From the cell containing the given text, extract its center point as [X, Y] coordinate. 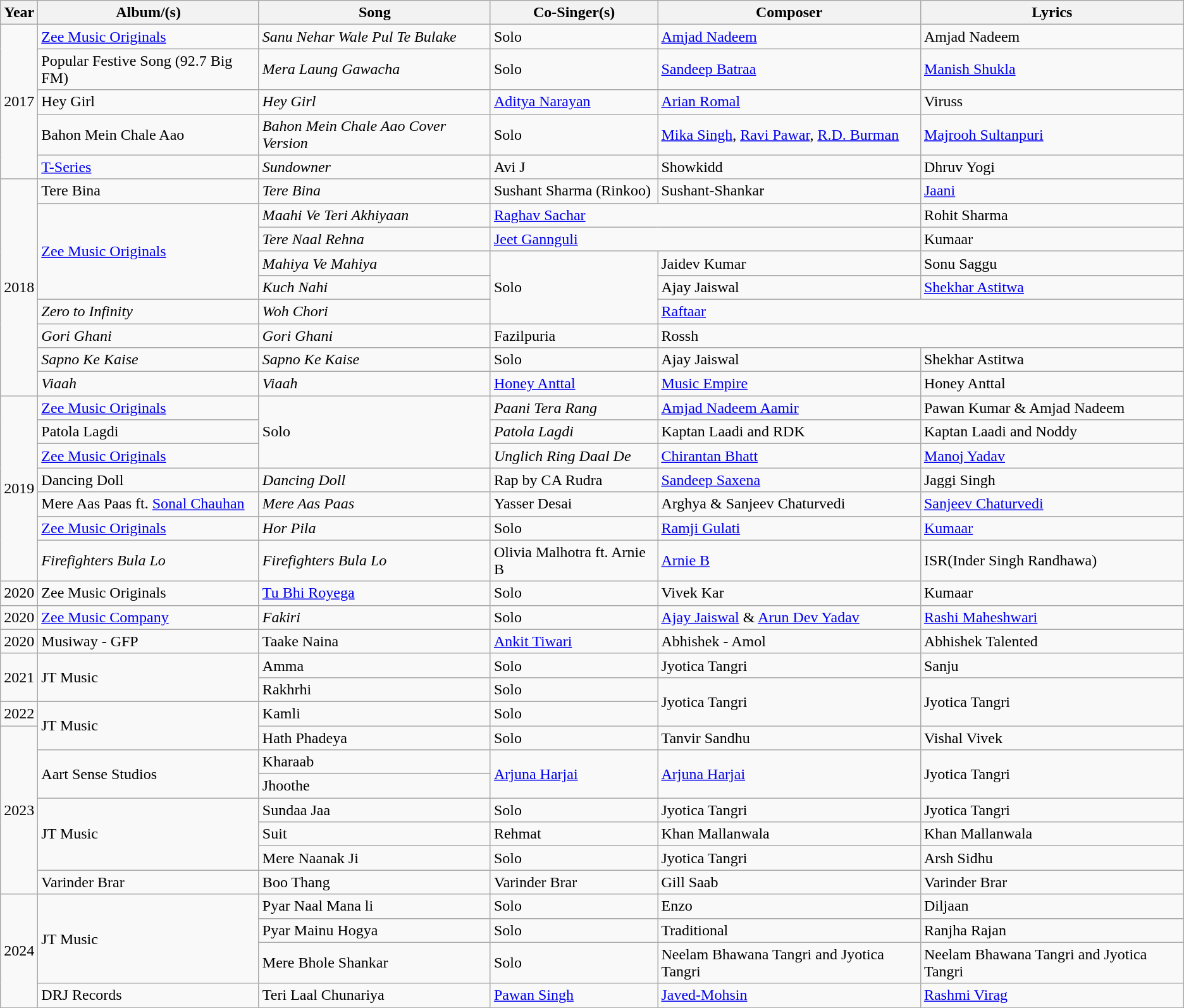
Arsh Sidhu [1052, 858]
Majrooh Sultanpuri [1052, 134]
Pyar Naal Mana li [374, 906]
2019 [19, 488]
Mera Laung Gawacha [374, 70]
Pawan Singh [574, 995]
Abhishek - Amol [789, 641]
Unglich Ring Daal De [574, 456]
Gill Saab [789, 882]
Musiway - GFP [149, 641]
Sanju [1052, 665]
Arghya & Sanjeev Chaturvedi [789, 504]
2024 [19, 951]
Teri Laal Chunariya [374, 995]
Raghav Sachar [705, 215]
Viruss [1052, 102]
Kuch Nahi [374, 287]
Showkidd [789, 167]
Bahon Mein Chale Aao Cover Version [374, 134]
Album/(s) [149, 13]
Maahi Ve Teri Akhiyaan [374, 215]
Kharaab [374, 762]
Suit [374, 834]
Zero to Infinity [149, 311]
Javed-Mohsin [789, 995]
Kamli [374, 713]
Year [19, 13]
2021 [19, 677]
Manish Shukla [1052, 70]
Ajay Jaiswal & Arun Dev Yadav [789, 617]
Sandeep Saxena [789, 480]
Dhruv Yogi [1052, 167]
ISR(Inder Singh Randhawa) [1052, 560]
Sandeep Batraa [789, 70]
2023 [19, 810]
Sanjeev Chaturvedi [1052, 504]
Sonu Saggu [1052, 263]
Composer [789, 13]
Mere Bhole Shankar [374, 962]
Sushant Sharma (Rinkoo) [574, 191]
Song [374, 13]
Hor Pila [374, 528]
Vishal Vivek [1052, 738]
Ranjha Rajan [1052, 930]
Enzo [789, 906]
Rashmi Virag [1052, 995]
Pyar Mainu Hogya [374, 930]
Music Empire [789, 384]
Aditya Narayan [574, 102]
Tu Bhi Royega [374, 593]
Rohit Sharma [1052, 215]
Bahon Mein Chale Aao [149, 134]
Chirantan Bhatt [789, 456]
Tanvir Sandhu [789, 738]
Fazilpuria [574, 336]
Mere Naanak Ji [374, 858]
2022 [19, 713]
Boo Thang [374, 882]
Tere Naal Rehna [374, 239]
Sanu Nehar Wale Pul Te Bulake [374, 37]
T-Series [149, 167]
Manoj Yadav [1052, 456]
Co-Singer(s) [574, 13]
Kaptan Laadi and RDK [789, 432]
Sundaa Jaa [374, 810]
Jeet Gannguli [705, 239]
Mika Singh, Ravi Pawar, R.D. Burman [789, 134]
Amjad Nadeem Aamir [789, 408]
Traditional [789, 930]
Mahiya Ve Mahiya [374, 263]
Aart Sense Studios [149, 774]
Jaidev Kumar [789, 263]
Fakiri [374, 617]
Diljaan [1052, 906]
Ankit Tiwari [574, 641]
Jaani [1052, 191]
Avi J [574, 167]
Vivek Kar [789, 593]
2017 [19, 102]
Popular Festive Song (92.7 Big FM) [149, 70]
Abhishek Talented [1052, 641]
Ramji Gulati [789, 528]
Raftaar [921, 311]
DRJ Records [149, 995]
Jhoothe [374, 786]
Zee Music Company [149, 617]
Hath Phadeya [374, 738]
2018 [19, 287]
Woh Chori [374, 311]
Jaggi Singh [1052, 480]
Arian Romal [789, 102]
Mere Aas Paas [374, 504]
Rehmat [574, 834]
Rakhrhi [374, 689]
Pawan Kumar & Amjad Nadeem [1052, 408]
Amma [374, 665]
Arnie B [789, 560]
Sundowner [374, 167]
Paani Tera Rang [574, 408]
Kaptan Laadi and Noddy [1052, 432]
Yasser Desai [574, 504]
Lyrics [1052, 13]
Rossh [921, 336]
Mere Aas Paas ft. Sonal Chauhan [149, 504]
Olivia Malhotra ft. Arnie B [574, 560]
Rashi Maheshwari [1052, 617]
Taake Naina [374, 641]
Sushant-Shankar [789, 191]
Rap by CA Rudra [574, 480]
